Locate the cell with the specified text and output its (x, y) center coordinate. 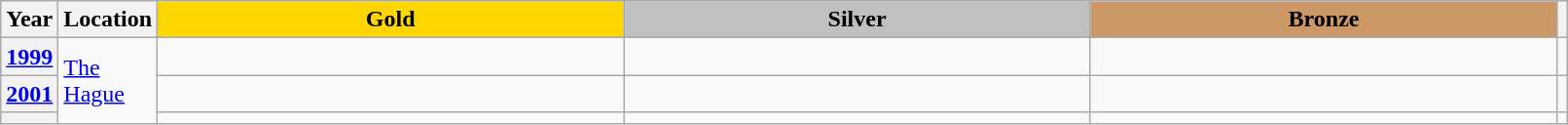
Gold (391, 20)
Bronze (1324, 20)
Location (108, 20)
2001 (29, 94)
Year (29, 20)
Silver (857, 20)
The Hague (108, 80)
1999 (29, 57)
